Return (X, Y) of the center of cell containing provided text 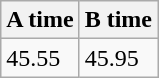
A time (40, 20)
B time (118, 20)
45.95 (118, 58)
45.55 (40, 58)
